Identify which cell holds the provided text, then report its [x, y] central coordinate. 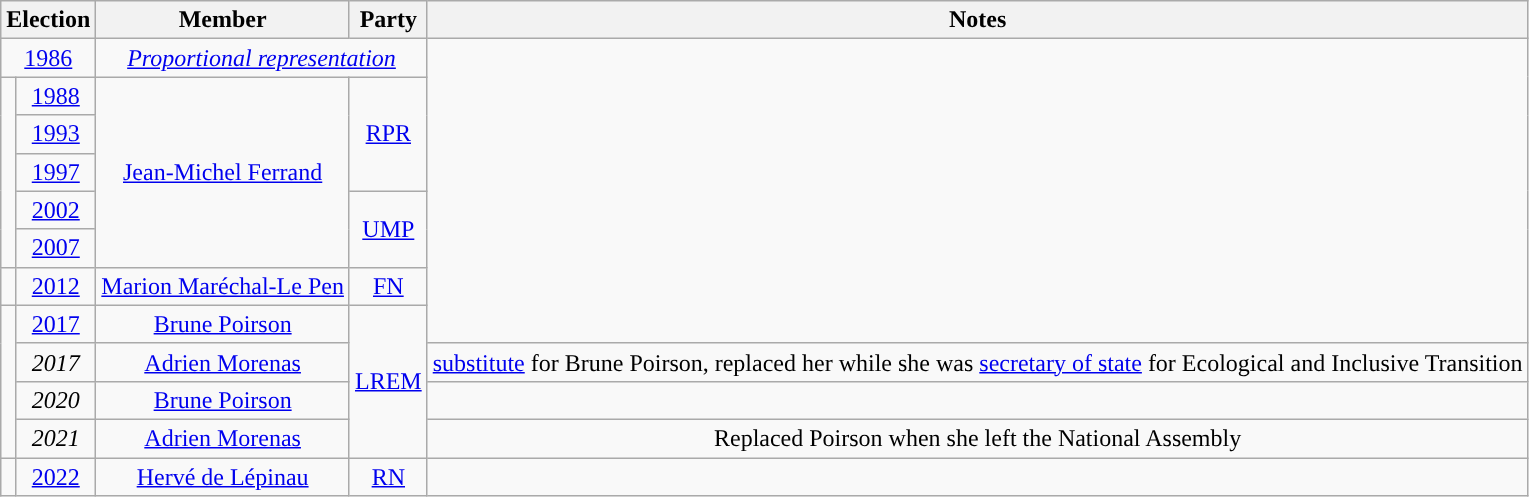
Hervé de Lépinau [223, 477]
2020 [56, 400]
2002 [56, 210]
Jean-Michel Ferrand [223, 172]
RPR [388, 134]
LREM [388, 381]
2007 [56, 248]
Election [48, 20]
Proportional representation [262, 58]
substitute for Brune Poirson, replaced her while she was secretary of state for Ecological and Inclusive Transition [978, 362]
2012 [56, 286]
Replaced Poirson when she left the National Assembly [978, 438]
Marion Maréchal-Le Pen [223, 286]
Notes [978, 20]
Party [388, 20]
1986 [48, 58]
2022 [56, 477]
1997 [56, 172]
1993 [56, 134]
2021 [56, 438]
FN [388, 286]
1988 [56, 96]
Member [223, 20]
UMP [388, 229]
RN [388, 477]
